Scan for the cell matching the given text and deliver its [X, Y] coordinate at center. 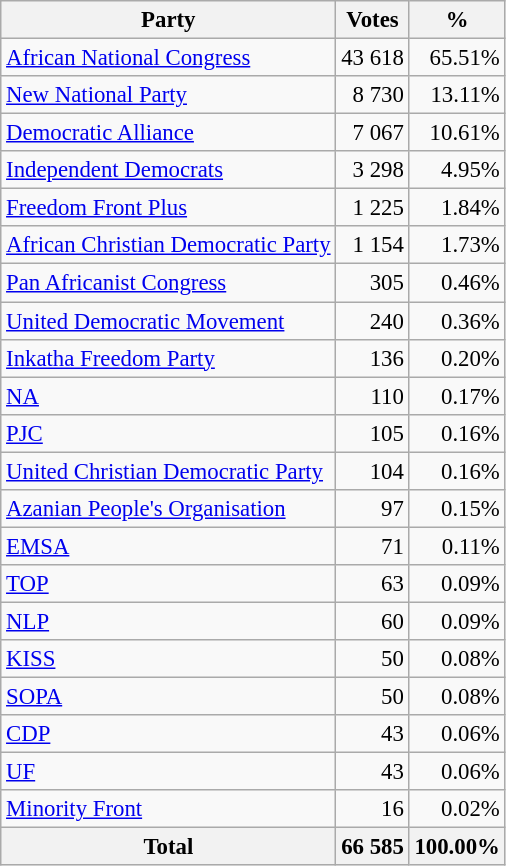
African Christian Democratic Party [168, 245]
8 730 [372, 95]
71 [372, 546]
0.15% [457, 509]
60 [372, 621]
100.00% [457, 847]
Minority Front [168, 809]
Freedom Front Plus [168, 208]
NLP [168, 621]
97 [372, 509]
13.11% [457, 95]
Party [168, 20]
0.20% [457, 358]
United Democratic Movement [168, 321]
10.61% [457, 133]
16 [372, 809]
63 [372, 584]
Independent Democrats [168, 170]
0.17% [457, 396]
110 [372, 396]
KISS [168, 659]
UF [168, 772]
African National Congress [168, 58]
Total [168, 847]
104 [372, 471]
240 [372, 321]
66 585 [372, 847]
1.84% [457, 208]
NA [168, 396]
105 [372, 433]
Azanian People's Organisation [168, 509]
% [457, 20]
EMSA [168, 546]
1 225 [372, 208]
1 154 [372, 245]
3 298 [372, 170]
PJC [168, 433]
0.11% [457, 546]
Votes [372, 20]
0.36% [457, 321]
0.02% [457, 809]
136 [372, 358]
43 618 [372, 58]
65.51% [457, 58]
CDP [168, 734]
TOP [168, 584]
7 067 [372, 133]
SOPA [168, 697]
4.95% [457, 170]
New National Party [168, 95]
Pan Africanist Congress [168, 283]
305 [372, 283]
United Christian Democratic Party [168, 471]
Inkatha Freedom Party [168, 358]
1.73% [457, 245]
Democratic Alliance [168, 133]
0.46% [457, 283]
